Determine the [X, Y] coordinate at the center of the cell enclosing the given text.  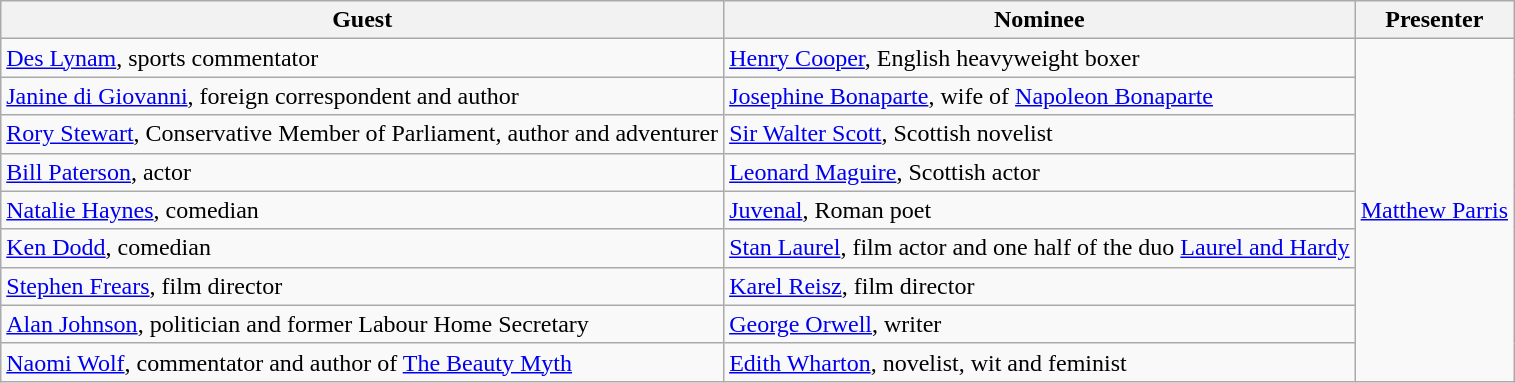
Josephine Bonaparte, wife of Napoleon Bonaparte [1040, 96]
Stan Laurel, film actor and one half of the duo Laurel and Hardy [1040, 248]
Karel Reisz, film director [1040, 286]
Stephen Frears, film director [362, 286]
Matthew Parris [1434, 210]
Rory Stewart, Conservative Member of Parliament, author and adventurer [362, 134]
Des Lynam, sports commentator [362, 58]
Henry Cooper, English heavyweight boxer [1040, 58]
Bill Paterson, actor [362, 172]
Natalie Haynes, comedian [362, 210]
Janine di Giovanni, foreign correspondent and author [362, 96]
Juvenal, Roman poet [1040, 210]
George Orwell, writer [1040, 324]
Guest [362, 20]
Naomi Wolf, commentator and author of The Beauty Myth [362, 362]
Alan Johnson, politician and former Labour Home Secretary [362, 324]
Leonard Maguire, Scottish actor [1040, 172]
Presenter [1434, 20]
Edith Wharton, novelist, wit and feminist [1040, 362]
Sir Walter Scott, Scottish novelist [1040, 134]
Ken Dodd, comedian [362, 248]
Nominee [1040, 20]
